Determine the (X, Y) coordinate at the center of the cell enclosing the given text.  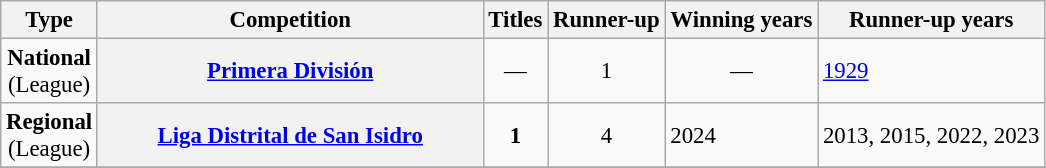
National(League) (50, 72)
Competition (290, 20)
4 (606, 136)
Runner-up years (932, 20)
Liga Distrital de San Isidro (290, 136)
Titles (516, 20)
Runner-up (606, 20)
Type (50, 20)
Winning years (742, 20)
Primera División (290, 72)
Regional(League) (50, 136)
2013, 2015, 2022, 2023 (932, 136)
1929 (932, 72)
2024 (742, 136)
